Locate the cell with the specified text and output its (x, y) center coordinate. 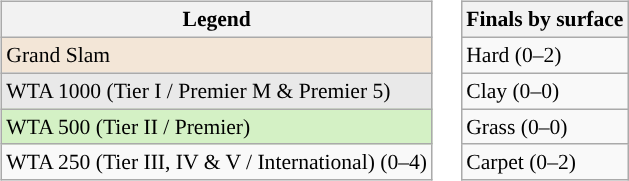
WTA 250 (Tier III, IV & V / International) (0–4) (216, 162)
Finals by surface (544, 20)
Grand Slam (216, 55)
Clay (0–0) (544, 91)
Grass (0–0) (544, 127)
WTA 500 (Tier II / Premier) (216, 127)
WTA 1000 (Tier I / Premier M & Premier 5) (216, 91)
Hard (0–2) (544, 55)
Legend (216, 20)
Carpet (0–2) (544, 162)
